Capture the cell that displays the provided text and extract its [x, y] central coordinate. 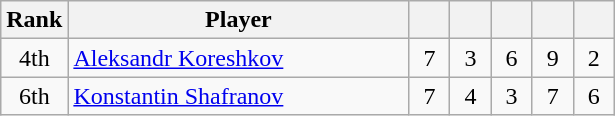
Player [238, 20]
Aleksandr Koreshkov [238, 58]
4th [34, 58]
9 [552, 58]
Rank [34, 20]
6th [34, 96]
Konstantin Shafranov [238, 96]
2 [594, 58]
4 [470, 96]
